Scan for the cell matching the given text and deliver its [X, Y] coordinate at center. 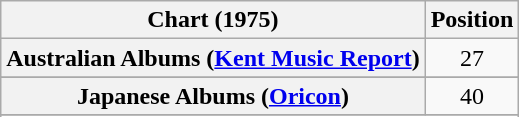
Japanese Albums (Oricon) [213, 96]
40 [472, 96]
27 [472, 58]
Position [472, 20]
Chart (1975) [213, 20]
Australian Albums (Kent Music Report) [213, 58]
